Return (X, Y) of the center of cell containing provided text 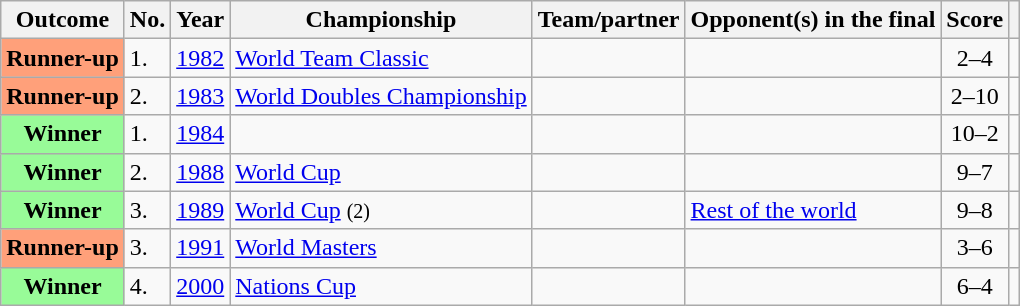
Opponent(s) in the final (813, 20)
Year (200, 20)
1982 (200, 58)
4. (147, 286)
2–4 (975, 58)
World Team Classic (381, 58)
9–8 (975, 210)
2–10 (975, 96)
Rest of the world (813, 210)
1989 (200, 210)
Nations Cup (381, 286)
Score (975, 20)
World Cup (2) (381, 210)
1983 (200, 96)
World Masters (381, 248)
World Cup (381, 172)
World Doubles Championship (381, 96)
Outcome (63, 20)
10–2 (975, 134)
1991 (200, 248)
1984 (200, 134)
1988 (200, 172)
9–7 (975, 172)
3–6 (975, 248)
2000 (200, 286)
Championship (381, 20)
6–4 (975, 286)
No. (147, 20)
Team/partner (608, 20)
